Scan for the cell matching the given text and deliver its (X, Y) coordinate at center. 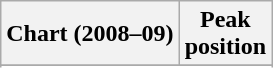
Peakposition (225, 34)
Chart (2008–09) (90, 34)
